Extract the [X, Y] coordinate from the center of the cell holding the provided text.  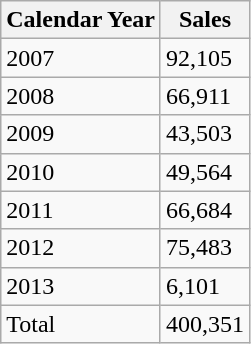
Total [81, 324]
2012 [81, 248]
2008 [81, 96]
66,684 [204, 210]
2011 [81, 210]
2007 [81, 58]
43,503 [204, 134]
66,911 [204, 96]
2013 [81, 286]
2010 [81, 172]
92,105 [204, 58]
49,564 [204, 172]
Calendar Year [81, 20]
Sales [204, 20]
75,483 [204, 248]
400,351 [204, 324]
6,101 [204, 286]
2009 [81, 134]
